Extract the (X, Y) coordinate from the center of the cell holding the provided text.  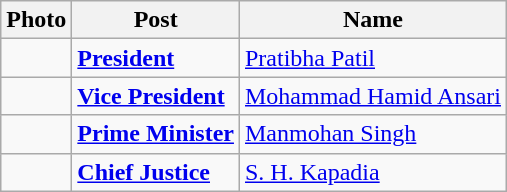
Prime Minister (156, 134)
Mohammad Hamid Ansari (372, 96)
Pratibha Patil (372, 58)
President (156, 58)
Vice President (156, 96)
Chief Justice (156, 172)
Manmohan Singh (372, 134)
Post (156, 20)
S. H. Kapadia (372, 172)
Photo (36, 20)
Name (372, 20)
